Extract the [X, Y] coordinate from the center of the cell holding the provided text.  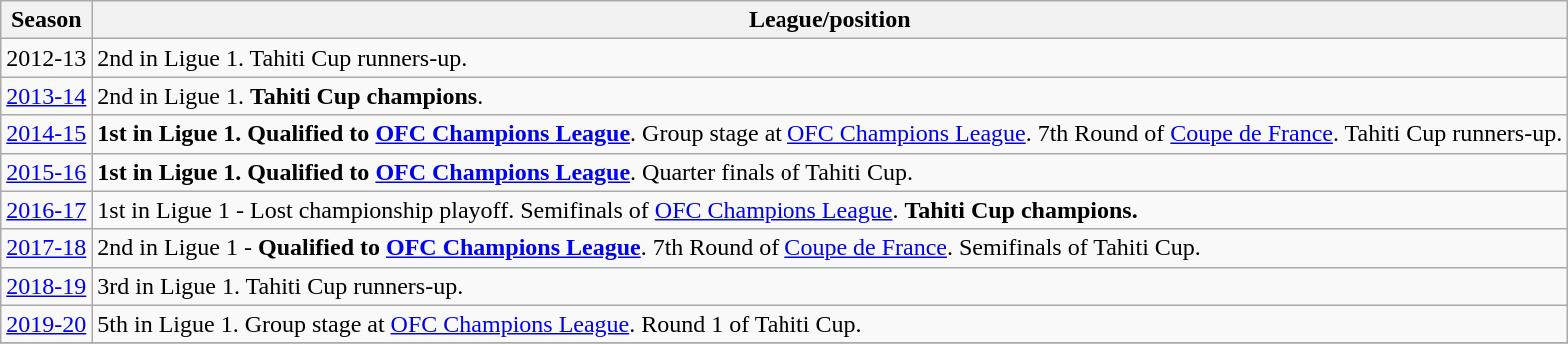
5th in Ligue 1. Group stage at OFC Champions League. Round 1 of Tahiti Cup. [829, 324]
1st in Ligue 1. Qualified to OFC Champions League. Quarter finals of Tahiti Cup. [829, 172]
2nd in Ligue 1. Tahiti Cup champions. [829, 96]
Season [46, 20]
2nd in Ligue 1 - Qualified to OFC Champions League. 7th Round of Coupe de France. Semifinals of Tahiti Cup. [829, 248]
League/position [829, 20]
2016-17 [46, 210]
2013-14 [46, 96]
2018-19 [46, 286]
1st in Ligue 1 - Lost championship playoff. Semifinals of OFC Champions League. Tahiti Cup champions. [829, 210]
2017-18 [46, 248]
2019-20 [46, 324]
2015-16 [46, 172]
2012-13 [46, 58]
1st in Ligue 1. Qualified to OFC Champions League. Group stage at OFC Champions League. 7th Round of Coupe de France. Tahiti Cup runners-up. [829, 134]
2nd in Ligue 1. Tahiti Cup runners-up. [829, 58]
3rd in Ligue 1. Tahiti Cup runners-up. [829, 286]
2014-15 [46, 134]
